For the text-containing cell, return its midpoint in (X, Y) coordinate format. 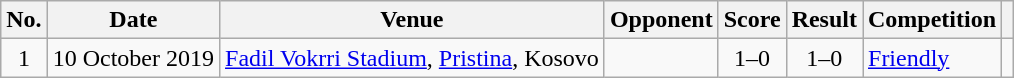
Result (824, 20)
1 (24, 58)
Venue (412, 20)
Fadil Vokrri Stadium, Pristina, Kosovo (412, 58)
Date (133, 20)
Score (752, 20)
Competition (932, 20)
Opponent (661, 20)
10 October 2019 (133, 58)
Friendly (932, 58)
No. (24, 20)
